For the text-containing cell, return its midpoint in [x, y] coordinate format. 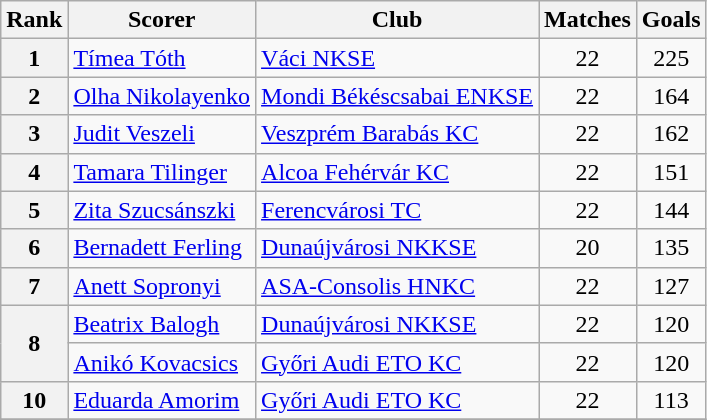
4 [34, 172]
164 [671, 96]
144 [671, 210]
127 [671, 286]
3 [34, 134]
Bernadett Ferling [162, 248]
Tímea Tóth [162, 58]
7 [34, 286]
Veszprém Barabás KC [398, 134]
1 [34, 58]
10 [34, 400]
135 [671, 248]
113 [671, 400]
Matches [588, 20]
Judit Veszeli [162, 134]
Olha Nikolayenko [162, 96]
225 [671, 58]
Scorer [162, 20]
162 [671, 134]
2 [34, 96]
Goals [671, 20]
Anikó Kovacsics [162, 362]
6 [34, 248]
Anett Sopronyi [162, 286]
Club [398, 20]
5 [34, 210]
Alcoa Fehérvár KC [398, 172]
Tamara Tilinger [162, 172]
Beatrix Balogh [162, 324]
ASA-Consolis HNKC [398, 286]
Váci NKSE [398, 58]
8 [34, 343]
Ferencvárosi TC [398, 210]
Rank [34, 20]
Mondi Békéscsabai ENKSE [398, 96]
20 [588, 248]
Eduarda Amorim [162, 400]
Zita Szucsánszki [162, 210]
151 [671, 172]
